Provide the (x, y) coordinate of the cell's center where the given text is located.  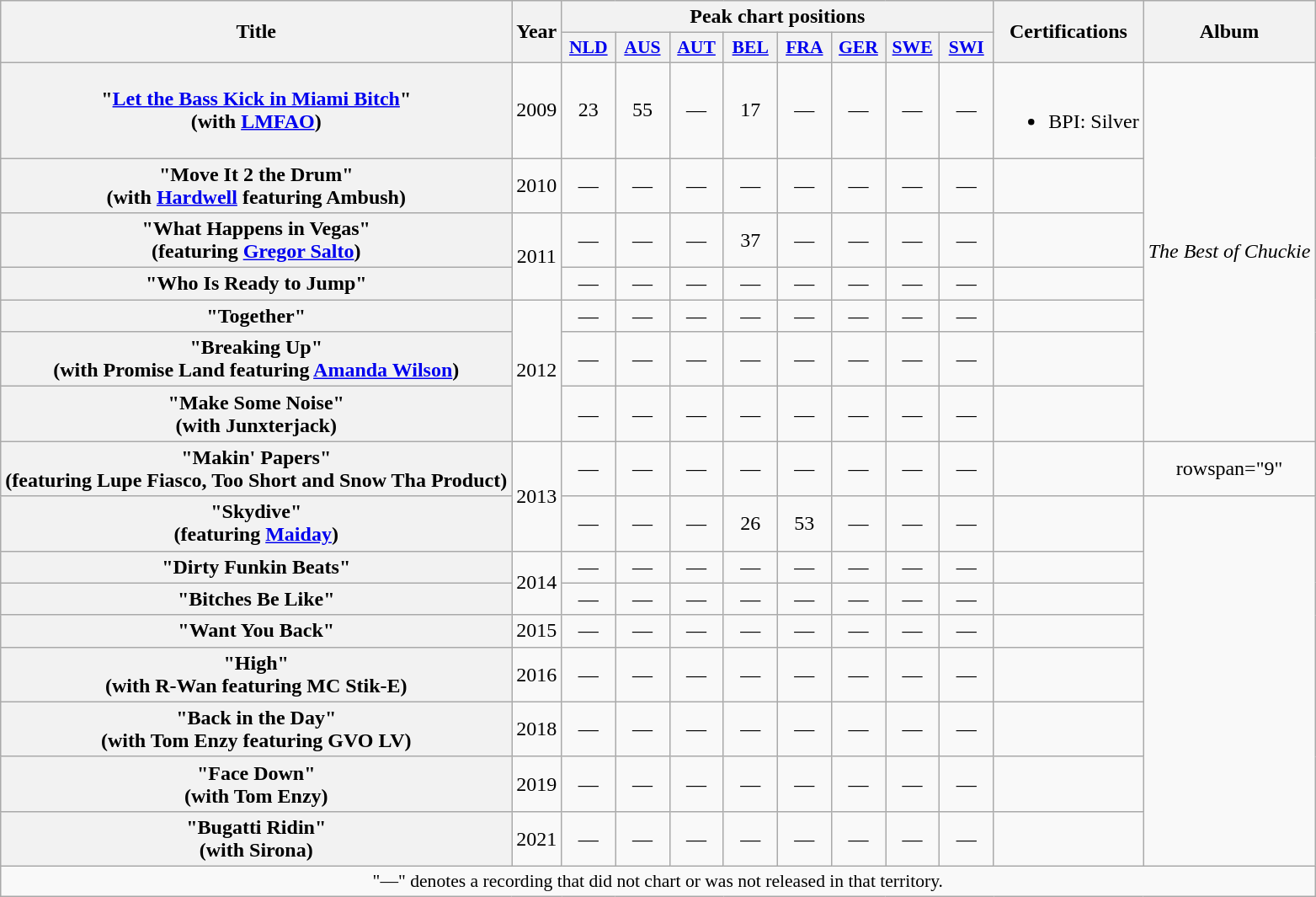
Year (537, 32)
26 (750, 524)
37 (750, 241)
2014 (537, 583)
2010 (537, 185)
SWI (967, 48)
Album (1229, 32)
17 (750, 109)
"Want You Back" (256, 631)
"Skydive" (featuring Maiday) (256, 524)
"Let the Bass Kick in Miami Bitch" (with LMFAO) (256, 109)
"Face Down" (with Tom Enzy) (256, 783)
2021 (537, 839)
Peak chart positions (778, 17)
FRA (804, 48)
"What Happens in Vegas" (featuring Gregor Salto) (256, 241)
2018 (537, 729)
BEL (750, 48)
rowspan="9" (1229, 468)
"—" denotes a recording that did not chart or was not released in that territory. (658, 881)
"Move It 2 the Drum" (with Hardwell featuring Ambush) (256, 185)
"High" (with R-Wan featuring MC Stik-E) (256, 674)
The Best of Chuckie (1229, 251)
"Who Is Ready to Jump" (256, 284)
"Dirty Funkin Beats" (256, 567)
"Breaking Up" (with Promise Land featuring Amanda Wilson) (256, 359)
"Bitches Be Like" (256, 599)
Certifications (1068, 32)
AUS (642, 48)
2011 (537, 256)
"Back in the Day" (with Tom Enzy featuring GVO LV) (256, 729)
NLD (589, 48)
"Makin' Papers" (featuring Lupe Fiasco, Too Short and Snow Tha Product) (256, 468)
23 (589, 109)
AUT (696, 48)
55 (642, 109)
2009 (537, 109)
GER (858, 48)
"Together" (256, 316)
"Bugatti Ridin" (with Sirona) (256, 839)
"Make Some Noise" (with Junxterjack) (256, 414)
2013 (537, 496)
2015 (537, 631)
BPI: Silver (1068, 109)
SWE (913, 48)
2019 (537, 783)
Title (256, 32)
53 (804, 524)
2016 (537, 674)
2012 (537, 371)
